From the cell containing the given text, extract its center point as (X, Y) coordinate. 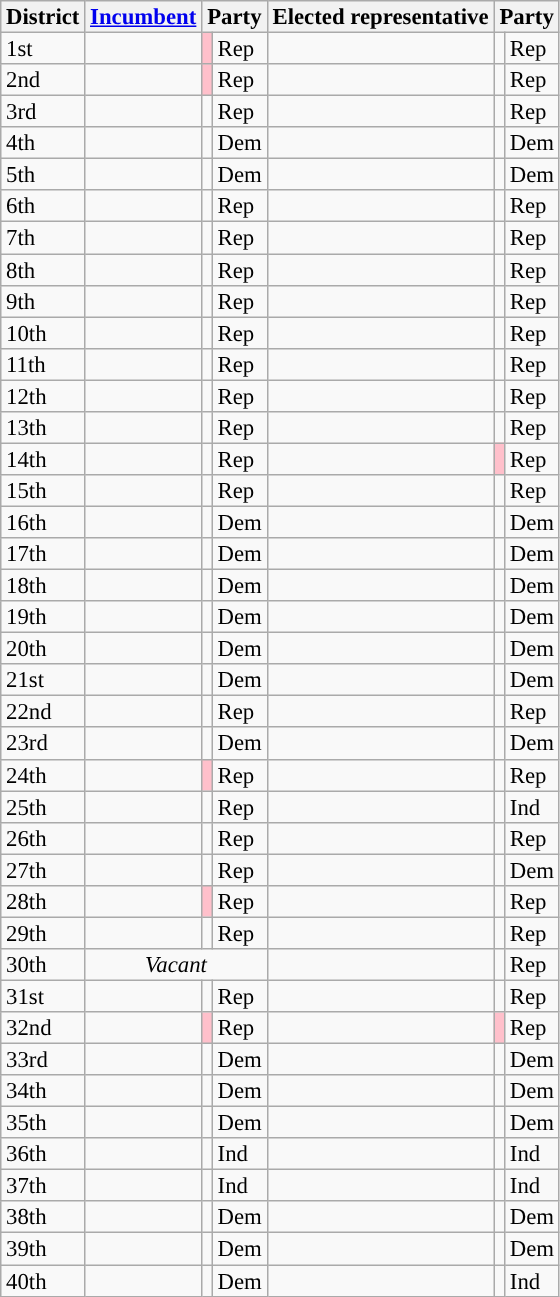
22nd (43, 712)
28th (43, 902)
36th (43, 1154)
7th (43, 238)
Elected representative (380, 17)
37th (43, 1186)
15th (43, 491)
Vacant (176, 965)
29th (43, 933)
33rd (43, 1060)
38th (43, 1218)
14th (43, 459)
39th (43, 1249)
25th (43, 807)
17th (43, 554)
4th (43, 143)
10th (43, 333)
12th (43, 396)
26th (43, 838)
23rd (43, 744)
11th (43, 364)
34th (43, 1091)
35th (43, 1123)
40th (43, 1281)
24th (43, 775)
32nd (43, 1028)
2nd (43, 80)
31st (43, 996)
27th (43, 870)
13th (43, 428)
16th (43, 522)
21st (43, 680)
20th (43, 649)
3rd (43, 112)
6th (43, 206)
30th (43, 965)
1st (43, 49)
19th (43, 617)
Incumbent (144, 17)
9th (43, 301)
5th (43, 175)
District (43, 17)
18th (43, 586)
8th (43, 270)
